Return the [X, Y] coordinate for the center point of the cell that contains the specified text.  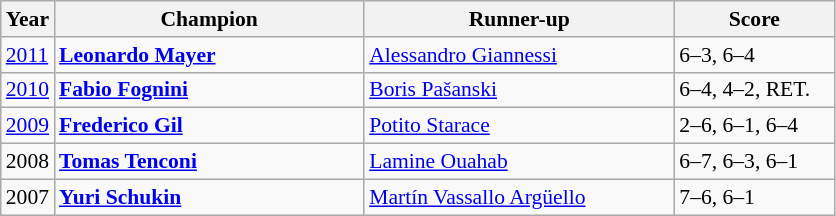
Martín Vassallo Argüello [519, 197]
Leonardo Mayer [209, 55]
2–6, 6–1, 6–4 [754, 126]
Boris Pašanski [519, 90]
Fabio Fognini [209, 90]
7–6, 6–1 [754, 197]
2011 [28, 55]
Potito Starace [519, 126]
6–4, 4–2, RET. [754, 90]
2009 [28, 126]
Alessandro Giannessi [519, 55]
2010 [28, 90]
Frederico Gil [209, 126]
Year [28, 19]
Champion [209, 19]
Runner-up [519, 19]
Lamine Ouahab [519, 162]
6–3, 6–4 [754, 55]
2007 [28, 197]
2008 [28, 162]
6–7, 6–3, 6–1 [754, 162]
Score [754, 19]
Yuri Schukin [209, 197]
Tomas Tenconi [209, 162]
